Search for the cell housing the specified text and yield its [x, y] center coordinate. 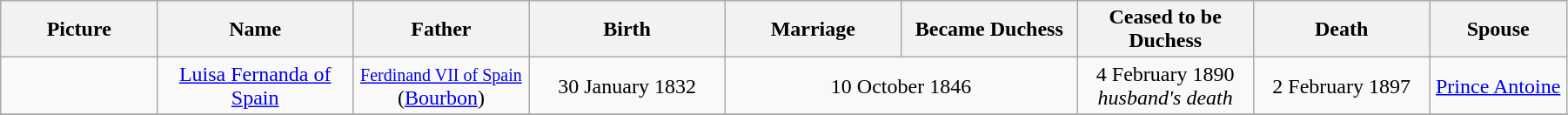
Picture [79, 30]
10 October 1846 [901, 85]
Marriage [813, 30]
Ceased to be Duchess [1165, 30]
Spouse [1498, 30]
Death [1341, 30]
4 February 1890husband's death [1165, 85]
Ferdinand VII of Spain (Bourbon) [441, 85]
Became Duchess [989, 30]
Luisa Fernanda of Spain [256, 85]
2 February 1897 [1341, 85]
Name [256, 30]
Father [441, 30]
30 January 1832 [627, 85]
Birth [627, 30]
Prince Antoine [1498, 85]
